From the cell containing the given text, extract its center point as (x, y) coordinate. 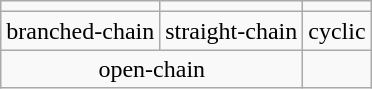
branched-chain (80, 31)
open-chain (152, 69)
straight-chain (232, 31)
cyclic (337, 31)
